Provide the [X, Y] coordinate of the cell's center where the given text is located.  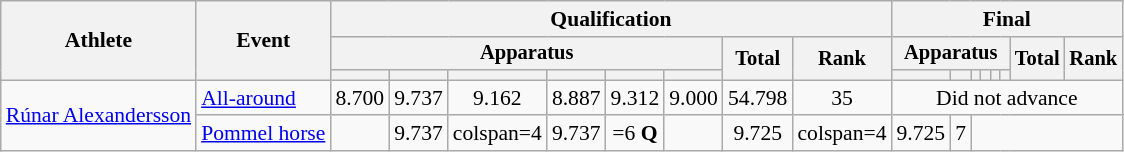
Athlete [98, 40]
Rúnar Alexandersson [98, 116]
9.312 [636, 98]
8.700 [360, 98]
8.887 [576, 98]
Final [1008, 19]
9.162 [498, 98]
7 [960, 134]
Qualification [610, 19]
35 [842, 98]
Did not advance [1008, 98]
54.798 [758, 98]
=6 Q [636, 134]
Pommel horse [263, 134]
All-around [263, 98]
9.000 [694, 98]
Event [263, 40]
